Provide the (X, Y) coordinate of the cell's center where the given text is located.  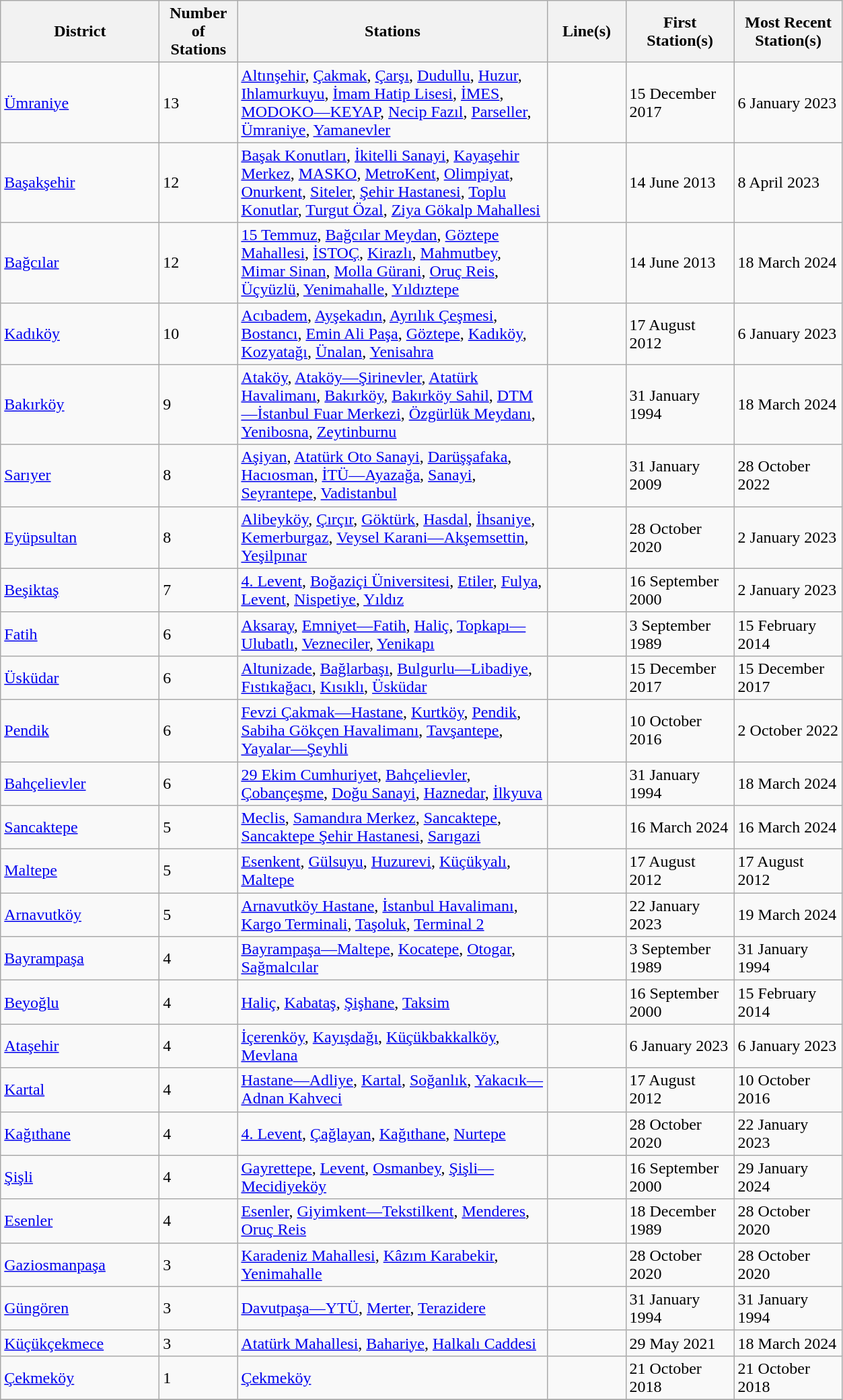
Aksaray, Emniyet—Fatih, Haliç, Topkapı—Ulubatlı, Vezneciler, Yenikapı (393, 633)
Başakşehir (80, 183)
Pendik (80, 730)
15 Temmuz, Bağcılar Meydan, Göztepe Mahallesi, İSTOÇ, Kirazlı, Mahmutbey, Mimar Sinan, Molla Gürani, Oruç Reis, Üçyüzlü, Yenimahalle, Yıldıztepe (393, 262)
Bakırköy (80, 405)
Bahçelievler (80, 783)
Kartal (80, 1089)
Güngören (80, 1309)
31 January 2009 (680, 475)
9 (198, 405)
Kadıköy (80, 334)
Aşiyan, Atatürk Oto Sanayi, Darüşşafaka, Hacıosman, İTÜ—Ayazağa, Sanayi, Seyrantepe, Vadistanbul (393, 475)
29 January 2024 (789, 1177)
7 (198, 590)
Line(s) (587, 32)
28 October 2022 (789, 475)
Gayrettepe, Levent, Osmanbey, Şişli—Mecidiyeköy (393, 1177)
Gaziosmanpaşa (80, 1264)
8 April 2023 (789, 183)
4. Levent, Çağlayan, Kağıthane, Nurtepe (393, 1134)
Bayrampaşa (80, 959)
Esenler (80, 1221)
4. Levent, Boğaziçi Üniversitesi, Etiler, Fulya, Levent, Nispetiye, Yıldız (393, 590)
29 Ekim Cumhuriyet, Bahçelievler, Çobançeşme, Doğu Sanayi, Haznedar, İlkyuva (393, 783)
Atatürk Mahallesi, Bahariye, Halkalı Caddesi (393, 1343)
District (80, 32)
10 (198, 334)
13 (198, 102)
Beyoğlu (80, 1002)
Number of Stations (198, 32)
Arnavutköy (80, 915)
Most Recent Station(s) (789, 32)
Davutpaşa—YTÜ, Merter, Terazidere (393, 1309)
Beşiktaş (80, 590)
İçerenköy, Kayışdağı, Küçükbakkalköy, Mevlana (393, 1046)
Meclis, Samandıra Merkez, Sancaktepe, Sancaktepe Şehir Hastanesi, Sarıgazi (393, 827)
Hastane—Adliye, Kartal, Soğanlık, Yakacık—Adnan Kahveci (393, 1089)
Sarıyer (80, 475)
Sancaktepe (80, 827)
Esenler, Giyimkent—Tekstilkent, Menderes, Oruç Reis (393, 1221)
Karadeniz Mahallesi, Kâzım Karabekir, Yenimahalle (393, 1264)
Esenkent, Gülsuyu, Huzurevi, Küçükyalı, Maltepe (393, 871)
Fevzi Çakmak—Hastane, Kurtköy, Pendik, Sabiha Gökçen Havalimanı, Tavşantepe, Yayalar—Şeyhli (393, 730)
Eyüpsultan (80, 537)
Üsküdar (80, 678)
1 (198, 1377)
19 March 2024 (789, 915)
Acıbadem, Ayşekadın, Ayrılık Çeşmesi, Bostancı, Emin Ali Paşa, Göztepe, Kadıköy, Kozyatağı, Ünalan, Yenisahra (393, 334)
Alibeyköy, Çırçır, Göktürk, Hasdal, İhsaniye, Kemerburgaz, Veysel Karani—Akşemsettin, Yeşilpınar (393, 537)
Bayrampaşa—Maltepe, Kocatepe, Otogar, Sağmalcılar (393, 959)
Bağcılar (80, 262)
Fatih (80, 633)
Ataköy, Ataköy—Şirinevler, Atatürk Havalimanı, Bakırköy, Bakırköy Sahil, DTM—İstanbul Fuar Merkezi, Özgürlük Meydanı, Yenibosna, Zeytinburnu (393, 405)
First Station(s) (680, 32)
Küçükçekmece (80, 1343)
18 December 1989 (680, 1221)
Altunizade, Bağlarbaşı, Bulgurlu—Libadiye, Fıstıkağacı, Kısıklı, Üsküdar (393, 678)
29 May 2021 (680, 1343)
Maltepe (80, 871)
Ümraniye (80, 102)
Ataşehir (80, 1046)
Stations (393, 32)
Arnavutköy Hastane, İstanbul Havalimanı, Kargo Terminali, Taşoluk, Terminal 2 (393, 915)
Kağıthane (80, 1134)
2 October 2022 (789, 730)
Haliç, Kabataş, Şişhane, Taksim (393, 1002)
Şişli (80, 1177)
Altınşehir, Çakmak, Çarşı, Dudullu, Huzur, Ihlamurkuyu, İmam Hatip Lisesi, İMES, MODOKO—KEYAP, Necip Fazıl, Parseller, Ümraniye, Yamanevler (393, 102)
